Determine the (x, y) coordinate at the center of the cell enclosing the given text.  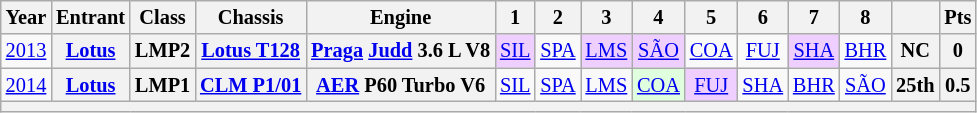
2013 (26, 51)
LMP1 (162, 85)
Chassis (250, 17)
1 (515, 17)
LMP2 (162, 51)
0 (958, 51)
2014 (26, 85)
Engine (400, 17)
3 (607, 17)
2 (558, 17)
Class (162, 17)
5 (712, 17)
Year (26, 17)
Lotus T128 (250, 51)
CLM P1/01 (250, 85)
7 (814, 17)
0.5 (958, 85)
AER P60 Turbo V6 (400, 85)
Praga Judd 3.6 L V8 (400, 51)
6 (763, 17)
Pts (958, 17)
25th (915, 85)
8 (866, 17)
4 (658, 17)
Entrant (90, 17)
NC (915, 51)
